Return (X, Y) of the center of cell containing provided text 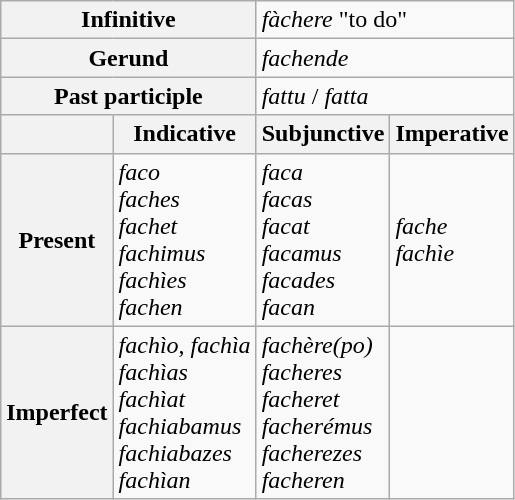
fattu / fatta (385, 96)
Gerund (128, 58)
fàchere "to do" (385, 20)
fachìo, fachìafachìasfachìatfachiabamusfachiabazesfachìan (184, 412)
Imperfect (57, 412)
fachende (385, 58)
Infinitive (128, 20)
facofachesfachetfachimusfachìesfachen (184, 240)
Past participle (128, 96)
Subjunctive (323, 134)
fachère(po)facheresfacheretfacherémusfacherezesfacheren (323, 412)
fachefachìe (452, 240)
facafacasfacatfacamusfacadesfacan (323, 240)
Indicative (184, 134)
Imperative (452, 134)
Present (57, 240)
